Extract the [X, Y] coordinate from the center of the cell holding the provided text.  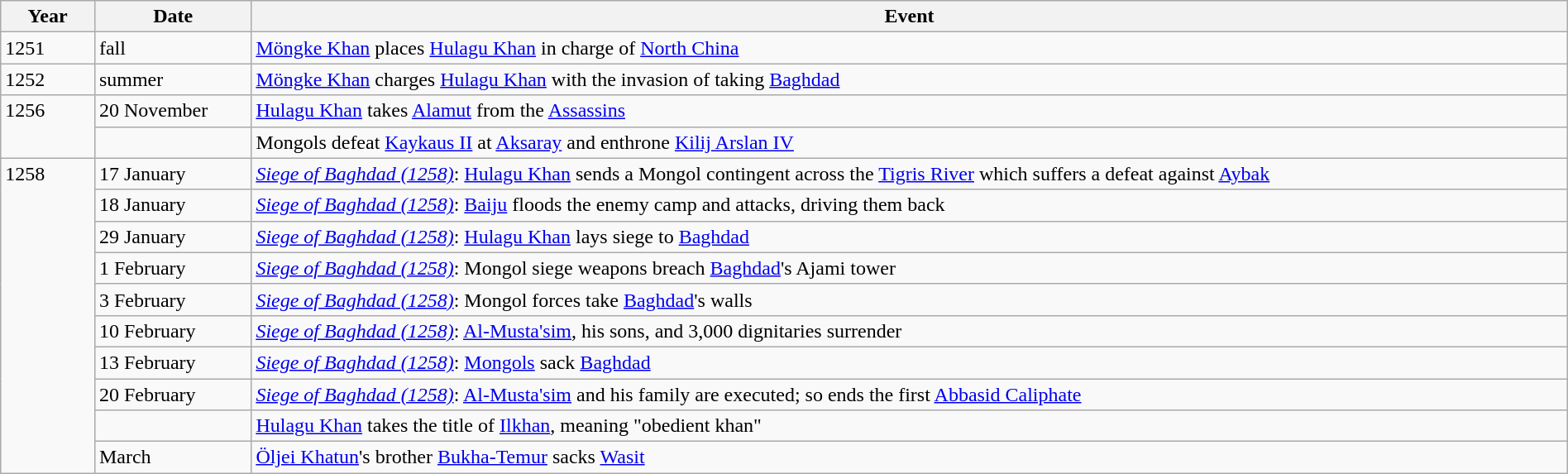
Siege of Baghdad (1258): Al-Musta'sim, his sons, and 3,000 dignitaries surrender [910, 331]
Öljei Khatun's brother Bukha-Temur sacks Wasit [910, 457]
Siege of Baghdad (1258): Mongols sack Baghdad [910, 362]
1251 [48, 48]
Möngke Khan places Hulagu Khan in charge of North China [910, 48]
Siege of Baghdad (1258): Mongol forces take Baghdad's walls [910, 299]
Hulagu Khan takes the title of Ilkhan, meaning "obedient khan" [910, 426]
March [172, 457]
1252 [48, 79]
Year [48, 17]
3 February [172, 299]
13 February [172, 362]
1 February [172, 268]
Siege of Baghdad (1258): Hulagu Khan lays siege to Baghdad [910, 237]
Event [910, 17]
1256 [48, 127]
18 January [172, 205]
Siege of Baghdad (1258): Mongol siege weapons breach Baghdad's Ajami tower [910, 268]
10 February [172, 331]
Möngke Khan charges Hulagu Khan with the invasion of taking Baghdad [910, 79]
20 February [172, 395]
20 November [172, 111]
Mongols defeat Kaykaus II at Aksaray and enthrone Kilij Arslan IV [910, 142]
Siege of Baghdad (1258): Al-Musta'sim and his family are executed; so ends the first Abbasid Caliphate [910, 395]
1258 [48, 316]
summer [172, 79]
Hulagu Khan takes Alamut from the Assassins [910, 111]
Siege of Baghdad (1258): Hulagu Khan sends a Mongol contingent across the Tigris River which suffers a defeat against Aybak [910, 174]
Date [172, 17]
fall [172, 48]
17 January [172, 174]
Siege of Baghdad (1258): Baiju floods the enemy camp and attacks, driving them back [910, 205]
29 January [172, 237]
